For the text-containing cell, return its midpoint in [X, Y] coordinate format. 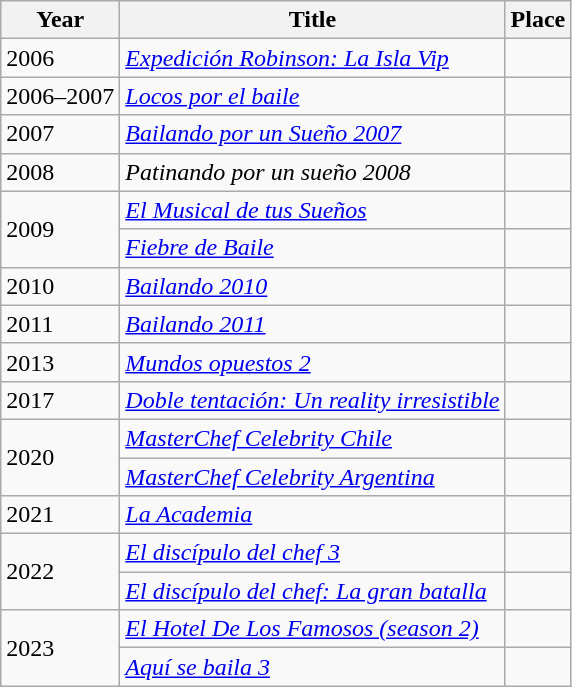
Bailando 2010 [312, 286]
2008 [60, 172]
Place [538, 20]
2009 [60, 229]
Patinando por un sueño 2008 [312, 172]
El discípulo del chef: La gran batalla [312, 591]
El Hotel De Los Famosos (season 2) [312, 629]
2011 [60, 324]
MasterChef Celebrity Argentina [312, 477]
MasterChef Celebrity Chile [312, 438]
El Musical de tus Sueños [312, 210]
2017 [60, 400]
2021 [60, 515]
Doble tentación: Un reality irresistible [312, 400]
Aquí se baila 3 [312, 667]
Locos por el baile [312, 96]
Bailando por un Sueño 2007 [312, 134]
2013 [60, 362]
2022 [60, 572]
Bailando 2011 [312, 324]
La Academia [312, 515]
2006–2007 [60, 96]
2006 [60, 58]
Mundos opuestos 2 [312, 362]
2007 [60, 134]
El discípulo del chef 3 [312, 553]
2023 [60, 648]
Fiebre de Baile [312, 248]
Title [312, 20]
2020 [60, 457]
2010 [60, 286]
Expedición Robinson: La Isla Vip [312, 58]
Year [60, 20]
